Scan for the cell matching the given text and deliver its [X, Y] coordinate at center. 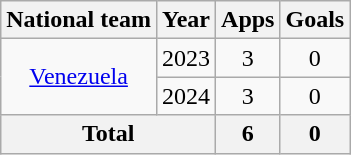
Goals [315, 20]
2024 [186, 96]
Apps [248, 20]
Venezuela [79, 77]
Year [186, 20]
National team [79, 20]
Total [108, 134]
6 [248, 134]
2023 [186, 58]
